Scan for the cell matching the given text and deliver its [x, y] coordinate at center. 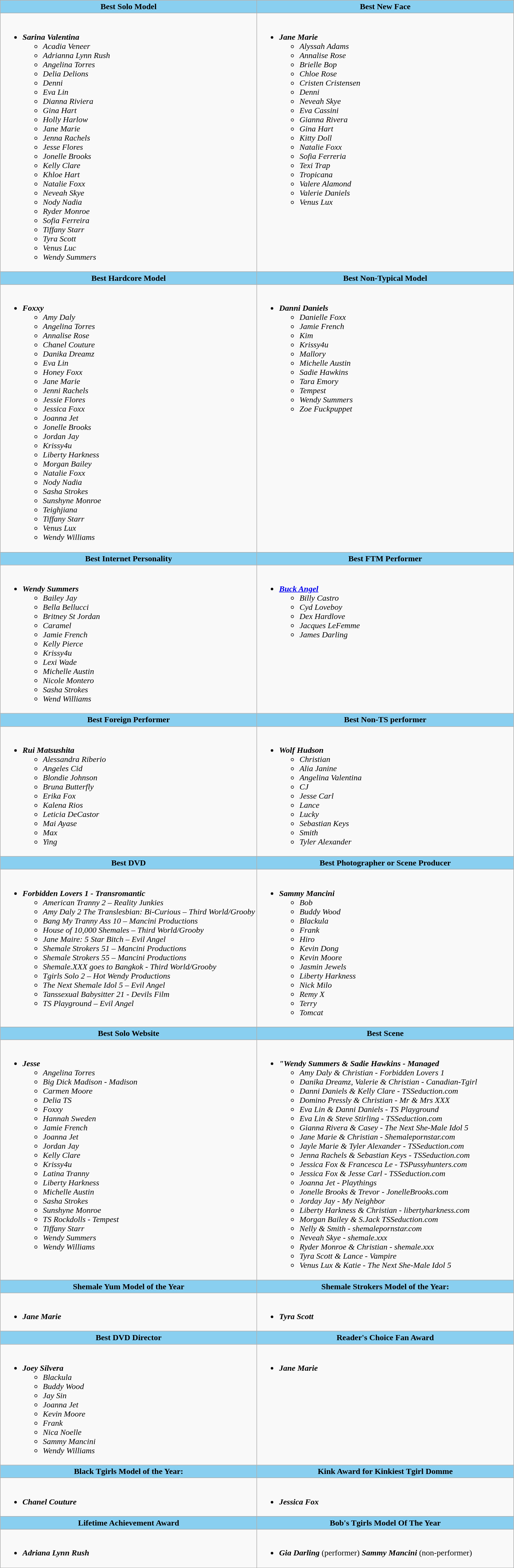
Best Non-TS performer [385, 720]
Jessica Fox [385, 1497]
Black Tgirls Model of the Year: [129, 1472]
Lifetime Achievement Award [129, 1523]
Tyra Scott [385, 1312]
Buck AngelBilly CastroCyd LoveboyDex HardloveJacques LeFemmeJames Darling [385, 639]
Rui MatsushitaAlessandra RiberioAngeles CidBlondie JohnsonBruna ButterflyErika FoxKalena RiosLeticia DeCastorMai AyaseMaxYing [129, 791]
Best New Face [385, 7]
Best DVD [129, 863]
Danni DanielsDanielle FoxxJamie FrenchKimKrissy4uMalloryMichelle AustinSadie HawkinsTara EmoryTempestWendy SummersZoe Fuckpuppet [385, 418]
Best Photographer or Scene Producer [385, 863]
Kink Award for Kinkiest Tgirl Domme [385, 1472]
Best Non-Typical Model [385, 278]
Best Solo Model [129, 7]
Shemale Yum Model of the Year [129, 1287]
Joey SilveraBlackulaBuddy WoodJay SinJoanna JetKevin MooreFrankNica NoelleSammy ManciniWendy Williams [129, 1405]
Best Foreign Performer [129, 720]
Adriana Lynn Rush [129, 1548]
Best Internet Personality [129, 559]
Gia Darling (performer) Sammy Mancini (non-performer) [385, 1548]
Best DVD Director [129, 1338]
Shemale Strokers Model of the Year: [385, 1287]
Bob's Tgirls Model Of The Year [385, 1523]
Best Scene [385, 1033]
Best Solo Website [129, 1033]
Sammy ManciniBobBuddy WoodBlackulaFrankHiroKevin DongKevin MooreJasmin JewelsLiberty HarknessNick MiloRemy XTerryTomcat [385, 948]
Wolf HudsonChristianAlia JanineAngelina ValentinaCJJesse CarlLanceLuckySebastian KeysSmithTyler Alexander [385, 791]
Chanel Couture [129, 1497]
Best FTM Performer [385, 559]
Best Hardcore Model [129, 278]
Reader's Choice Fan Award [385, 1338]
